Identify which cell holds the provided text, then report its [X, Y] central coordinate. 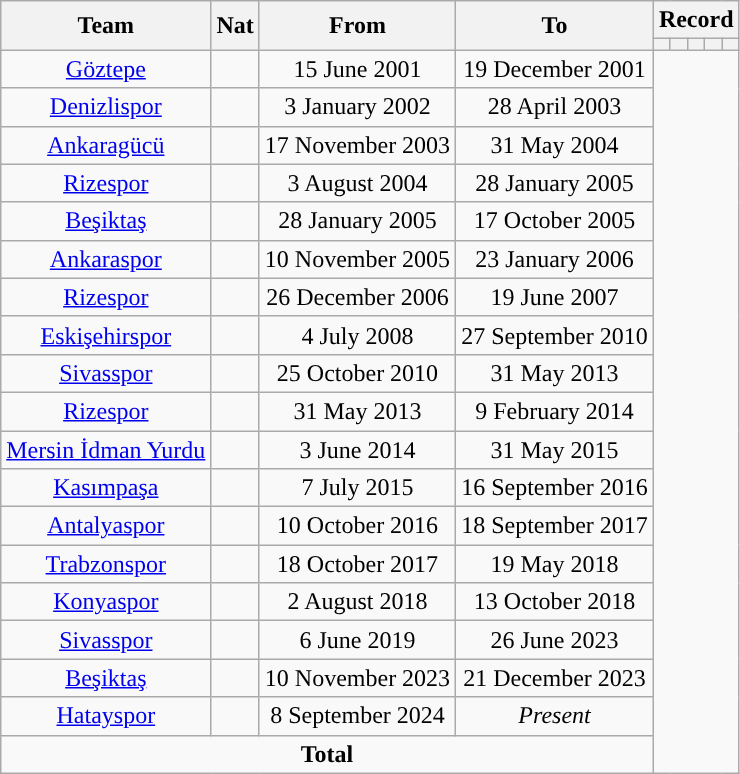
17 October 2005 [555, 221]
3 June 2014 [357, 449]
Hatayspor [106, 716]
6 June 2019 [357, 640]
9 February 2014 [555, 411]
19 June 2007 [555, 297]
Kasımpaşa [106, 488]
19 May 2018 [555, 564]
31 May 2015 [555, 449]
28 April 2003 [555, 107]
Team [106, 26]
26 June 2023 [555, 640]
19 December 2001 [555, 69]
Ankaraspor [106, 259]
31 May 2004 [555, 145]
16 September 2016 [555, 488]
3 August 2004 [357, 183]
Present [555, 716]
Total [328, 754]
Trabzonspor [106, 564]
26 December 2006 [357, 297]
10 November 2023 [357, 678]
Ankaragücü [106, 145]
From [357, 26]
Record [696, 20]
27 September 2010 [555, 335]
4 July 2008 [357, 335]
3 January 2002 [357, 107]
Konyaspor [106, 602]
2 August 2018 [357, 602]
23 January 2006 [555, 259]
13 October 2018 [555, 602]
21 December 2023 [555, 678]
18 September 2017 [555, 526]
Nat [235, 26]
10 November 2005 [357, 259]
7 July 2015 [357, 488]
To [555, 26]
25 October 2010 [357, 373]
10 October 2016 [357, 526]
Eskişehirspor [106, 335]
8 September 2024 [357, 716]
Göztepe [106, 69]
Antalyaspor [106, 526]
Mersin İdman Yurdu [106, 449]
Denizlispor [106, 107]
18 October 2017 [357, 564]
17 November 2003 [357, 145]
15 June 2001 [357, 69]
